Scan for the cell matching the given text and deliver its [X, Y] coordinate at center. 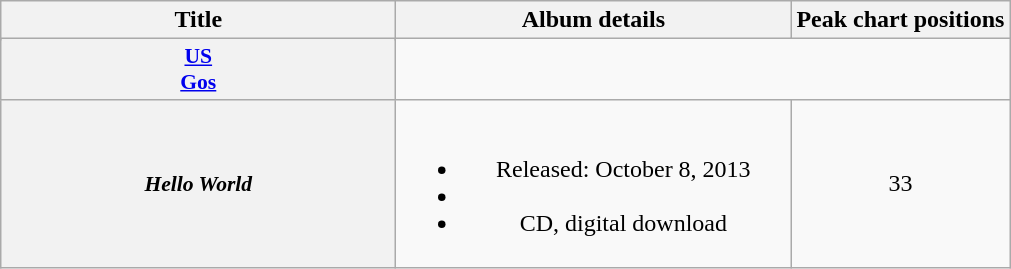
Hello World [198, 184]
Peak chart positions [900, 20]
Title [198, 20]
Released: October 8, 2013CD, digital download [594, 184]
Album details [594, 20]
33 [900, 184]
USGos [198, 70]
